Extract the [X, Y] coordinate from the center of the cell holding the provided text.  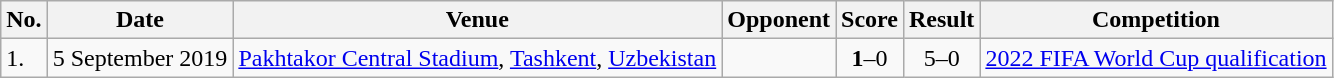
Venue [478, 20]
1–0 [870, 58]
Result [941, 20]
2022 FIFA World Cup qualification [1156, 58]
5–0 [941, 58]
1. [24, 58]
Opponent [779, 20]
Pakhtakor Central Stadium, Tashkent, Uzbekistan [478, 58]
Competition [1156, 20]
Score [870, 20]
Date [140, 20]
5 September 2019 [140, 58]
No. [24, 20]
